Search for the cell housing the specified text and yield its (x, y) center coordinate. 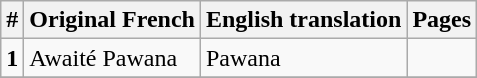
Awaité Pawana (112, 58)
English translation (303, 20)
Original French (112, 20)
Pages (442, 20)
# (12, 20)
Pawana (303, 58)
1 (12, 58)
